Pinpoint the cell where the given text exists, returning its (X, Y) midpoint coordinate. 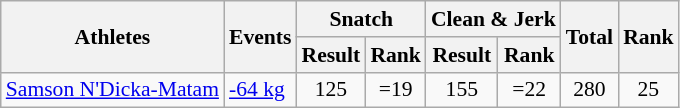
Athletes (112, 36)
=19 (396, 90)
-64 kg (260, 90)
Snatch (360, 19)
125 (330, 90)
25 (648, 90)
280 (590, 90)
Clean & Jerk (494, 19)
155 (462, 90)
Total (590, 36)
Samson N'Dicka-Matam (112, 90)
=22 (530, 90)
Events (260, 36)
